Extract the [X, Y] coordinate from the center of the cell holding the provided text.  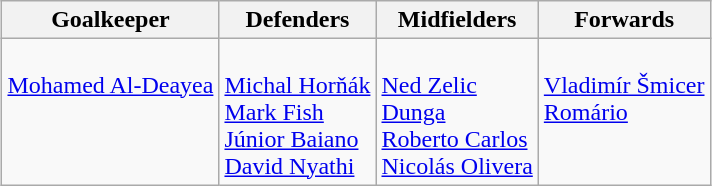
Vladimír Šmicer Romário [624, 112]
Goalkeeper [110, 20]
Ned Zelic Dunga Roberto Carlos Nicolás Olivera [457, 112]
Forwards [624, 20]
Midfielders [457, 20]
Defenders [298, 20]
Michal Horňák Mark Fish Júnior Baiano David Nyathi [298, 112]
Mohamed Al-Deayea [110, 112]
